Output the [x, y] coordinate of the center of the cell containing the given text.  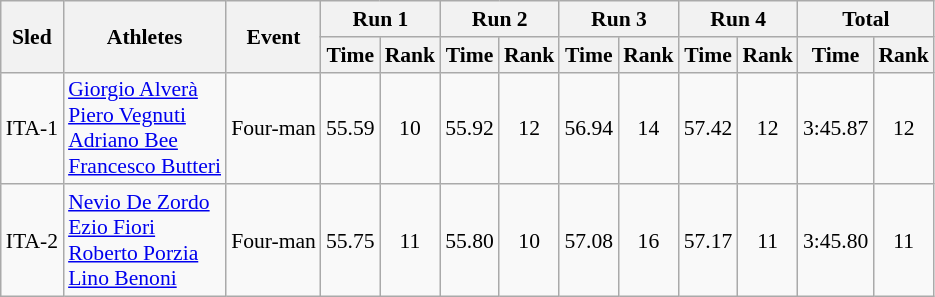
3:45.87 [836, 128]
Event [274, 36]
57.42 [708, 128]
ITA-1 [32, 128]
3:45.80 [836, 241]
57.17 [708, 241]
Giorgio AlveràPiero VegnutiAdriano BeeFrancesco Butteri [144, 128]
57.08 [588, 241]
Nevio De ZordoEzio FioriRoberto PorziaLino Benoni [144, 241]
Run 1 [380, 19]
55.80 [470, 241]
Sled [32, 36]
ITA-2 [32, 241]
55.92 [470, 128]
55.75 [350, 241]
Run 3 [618, 19]
Run 4 [738, 19]
Total [866, 19]
Athletes [144, 36]
Run 2 [500, 19]
56.94 [588, 128]
14 [648, 128]
16 [648, 241]
55.59 [350, 128]
